Extract the [X, Y] coordinate from the center of the cell holding the provided text.  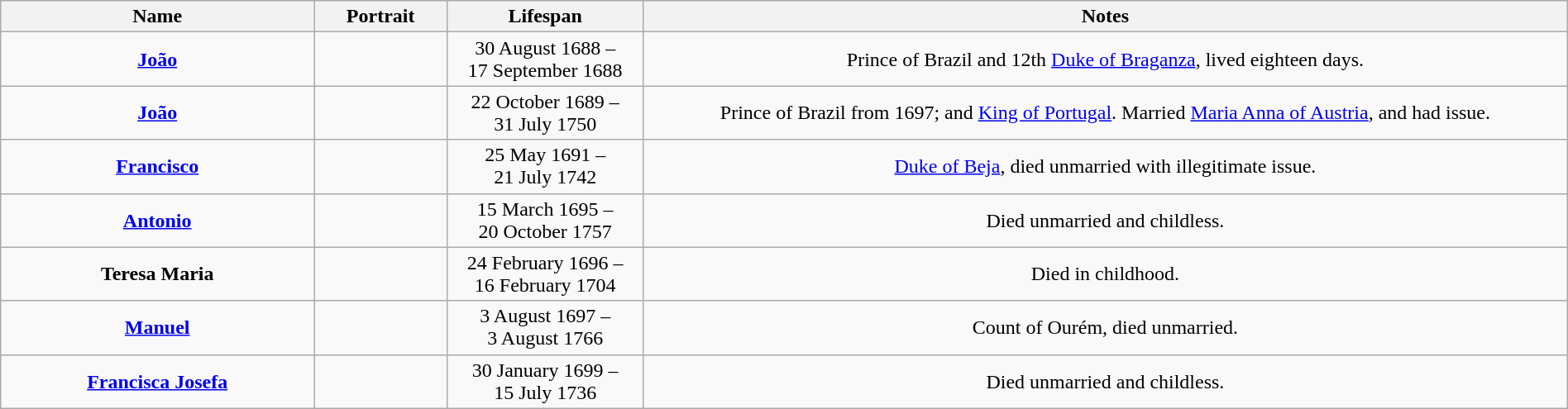
Francisca Josefa [157, 382]
24 February 1696 – 16 February 1704 [546, 274]
Duke of Beja, died unmarried with illegitimate issue. [1106, 167]
Count of Ourém, died unmarried. [1106, 327]
Antonio [157, 220]
30 January 1699 – 15 July 1736 [546, 382]
15 March 1695 – 20 October 1757 [546, 220]
Name [157, 17]
Francisco [157, 167]
Notes [1106, 17]
30 August 1688 – 17 September 1688 [546, 59]
Prince of Brazil from 1697; and King of Portugal. Married Maria Anna of Austria, and had issue. [1106, 112]
Lifespan [546, 17]
Prince of Brazil and 12th Duke of Braganza, lived eighteen days. [1106, 59]
Died in childhood. [1106, 274]
22 October 1689 – 31 July 1750 [546, 112]
3 August 1697 – 3 August 1766 [546, 327]
Portrait [380, 17]
Manuel [157, 327]
Teresa Maria [157, 274]
25 May 1691 – 21 July 1742 [546, 167]
